Return the [X, Y] coordinate for the center point of the cell that contains the specified text.  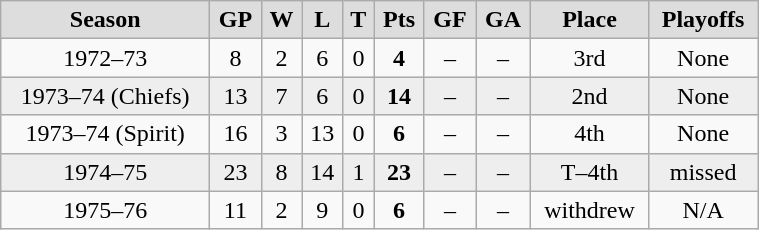
11 [236, 210]
1972–73 [106, 58]
N/A [704, 210]
1 [358, 172]
GF [450, 20]
missed [704, 172]
1975–76 [106, 210]
Pts [399, 20]
16 [236, 134]
7 [282, 96]
3rd [589, 58]
Season [106, 20]
Place [589, 20]
withdrew [589, 210]
L [322, 20]
T–4th [589, 172]
9 [322, 210]
1973–74 (Spirit) [106, 134]
1973–74 (Chiefs) [106, 96]
2nd [589, 96]
4 [399, 58]
GA [504, 20]
1974–75 [106, 172]
Playoffs [704, 20]
4th [589, 134]
GP [236, 20]
T [358, 20]
3 [282, 134]
W [282, 20]
